Identify which cell holds the provided text, then report its [x, y] central coordinate. 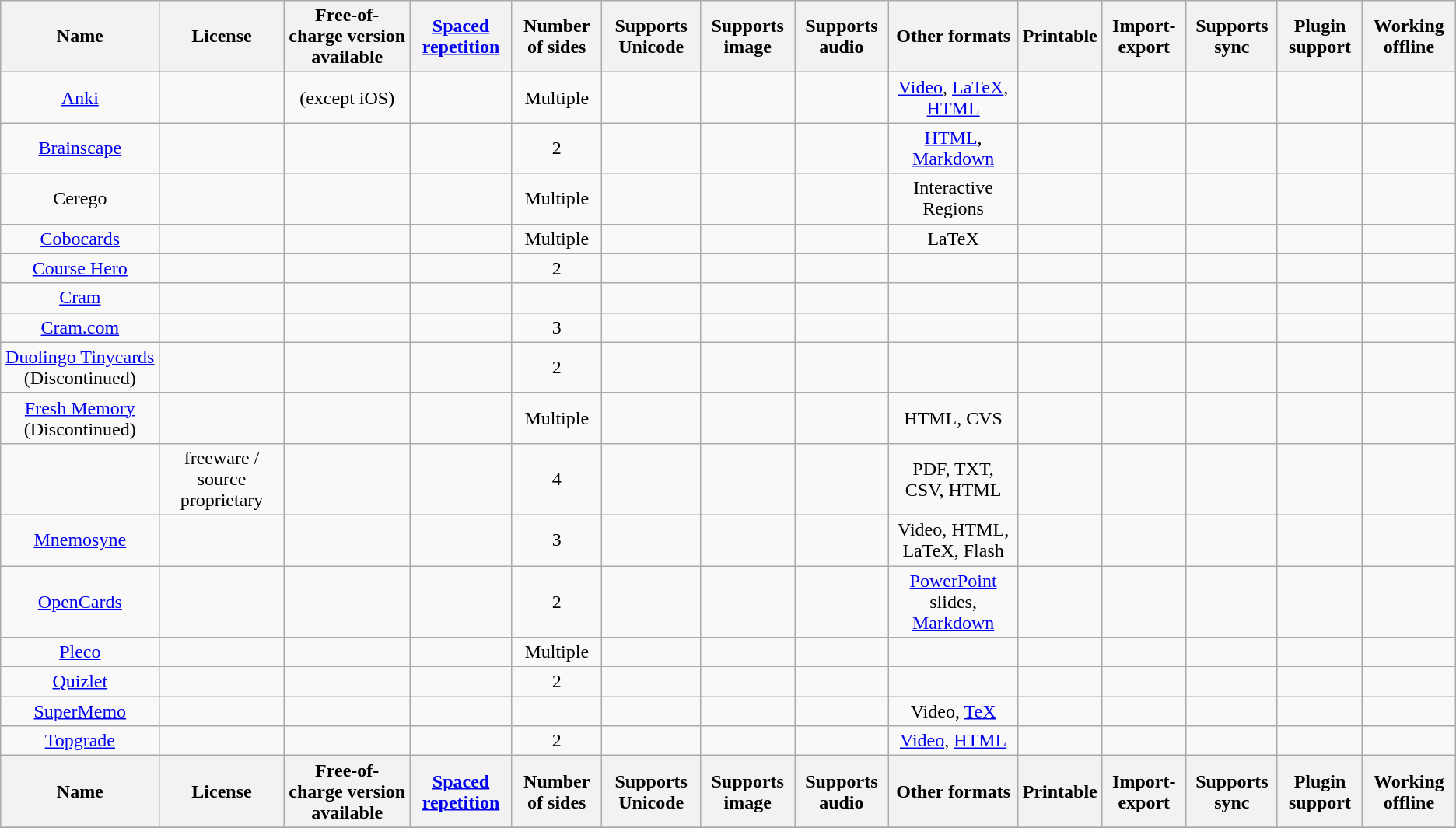
Topgrade [80, 741]
SuperMemo [80, 711]
Cram [80, 298]
Duolingo Tinycards (Discontinued) [80, 367]
Cerego [80, 199]
Fresh Memory (Discontinued) [80, 418]
(except iOS) [347, 98]
PDF, TXT, CSV, HTML [954, 479]
HTML, CVS [954, 418]
Video, HTML [954, 741]
Course Hero [80, 268]
Anki [80, 98]
LaTeX [954, 239]
Quizlet [80, 682]
Cram.com [80, 327]
Brainscape [80, 148]
Video, LaTeX, HTML [954, 98]
Video, TeX [954, 711]
Cobocards [80, 239]
Video, HTML, LaTeX, Flash [954, 540]
HTML, Markdown [954, 148]
OpenCards [80, 602]
PowerPoint slides, Markdown [954, 602]
Pleco [80, 652]
Mnemosyne [80, 540]
4 [557, 479]
Interactive Regions [954, 199]
freeware / source proprietary [222, 479]
